Return [x, y] of the center of cell containing provided text 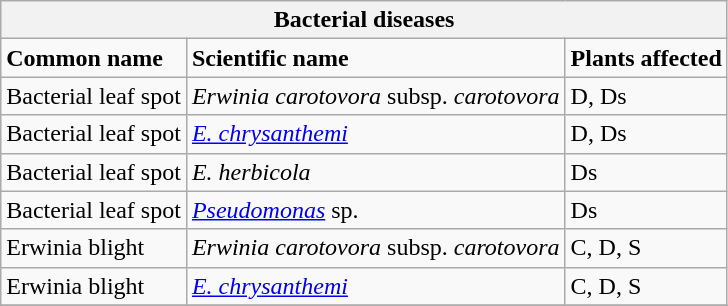
E. herbicola [376, 172]
Common name [94, 58]
Plants affected [646, 58]
Bacterial diseases [364, 20]
Pseudomonas sp. [376, 210]
Scientific name [376, 58]
